Output the [X, Y] coordinate of the center of the cell containing the given text.  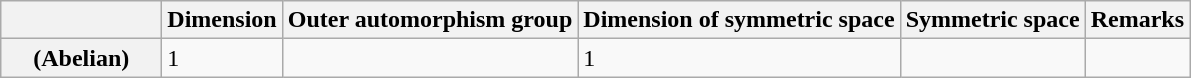
(Abelian) [82, 58]
Dimension of symmetric space [739, 20]
Remarks [1137, 20]
Symmetric space [992, 20]
Dimension [222, 20]
Outer automorphism group [430, 20]
